Capture the cell that displays the provided text and extract its [x, y] central coordinate. 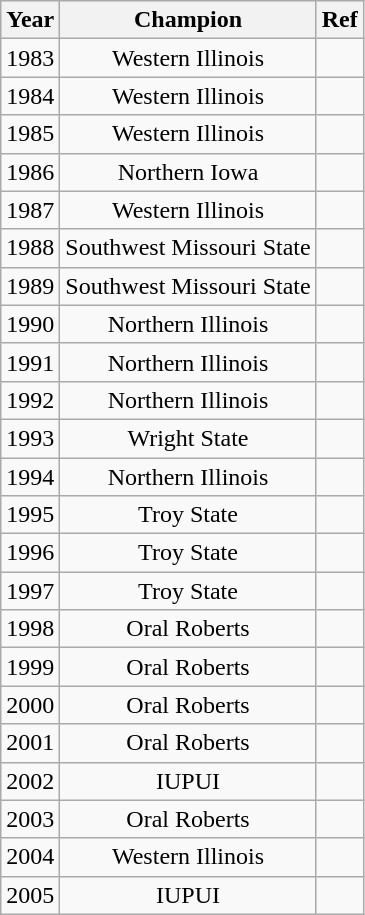
1988 [30, 248]
1991 [30, 362]
2005 [30, 895]
1989 [30, 286]
Champion [188, 20]
2004 [30, 857]
1992 [30, 400]
2002 [30, 781]
2000 [30, 705]
1998 [30, 629]
Year [30, 20]
1995 [30, 515]
1997 [30, 591]
1996 [30, 553]
1990 [30, 324]
1994 [30, 477]
2001 [30, 743]
1999 [30, 667]
1983 [30, 58]
1984 [30, 96]
Wright State [188, 438]
1993 [30, 438]
1986 [30, 172]
1985 [30, 134]
Northern Iowa [188, 172]
1987 [30, 210]
2003 [30, 819]
Ref [340, 20]
